Scan for the cell matching the given text and deliver its [X, Y] coordinate at center. 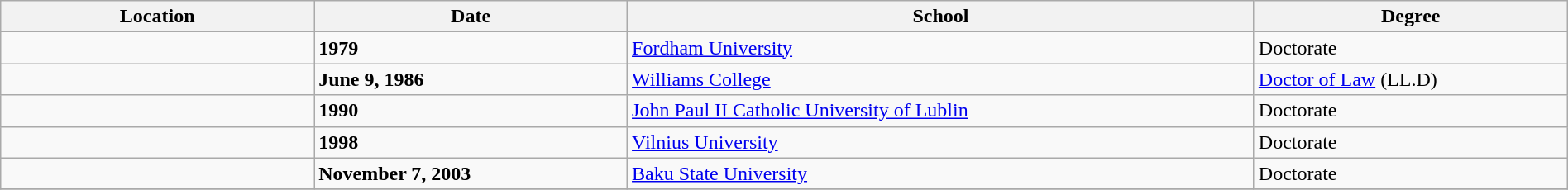
1990 [471, 111]
November 7, 2003 [471, 173]
Williams College [941, 79]
Degree [1411, 17]
School [941, 17]
Doctor of Law (LL.D) [1411, 79]
1979 [471, 48]
Date [471, 17]
Fordham University [941, 48]
June 9, 1986 [471, 79]
Baku State University [941, 173]
1998 [471, 142]
John Paul II Catholic University of Lublin [941, 111]
Vilnius University [941, 142]
Location [157, 17]
